Capture the cell that displays the provided text and extract its [X, Y] central coordinate. 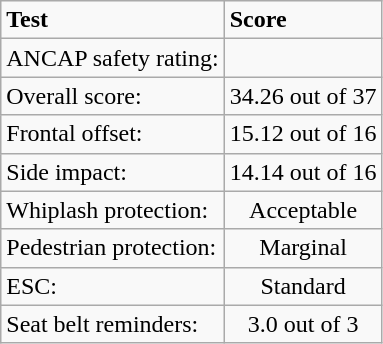
Side impact: [112, 172]
Marginal [303, 248]
3.0 out of 3 [303, 324]
Score [303, 20]
Standard [303, 286]
Overall score: [112, 96]
14.14 out of 16 [303, 172]
Acceptable [303, 210]
Whiplash protection: [112, 210]
34.26 out of 37 [303, 96]
Seat belt reminders: [112, 324]
ANCAP safety rating: [112, 58]
Frontal offset: [112, 134]
ESC: [112, 286]
Pedestrian protection: [112, 248]
Test [112, 20]
15.12 out of 16 [303, 134]
